Output the [X, Y] coordinate of the center of the cell containing the given text.  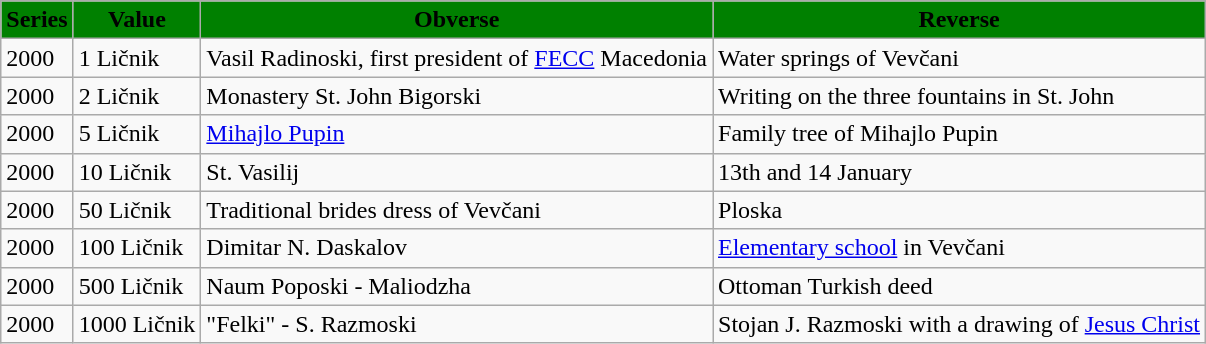
Ottoman Turkish deed [958, 286]
Family tree of Mihajlo Pupin [958, 134]
Mihajlo Pupin [457, 134]
1 Ličnik [137, 58]
500 Ličnik [137, 286]
50 Ličnik [137, 210]
Stojan J. Razmoski with a drawing of Jesus Christ [958, 324]
Writing on the three fountains in St. John [958, 96]
Ploska [958, 210]
13th and 14 January [958, 172]
100 Ličnik [137, 248]
Dimitar N. Daskalov [457, 248]
Reverse [958, 20]
Vasil Radinoski, first president of FECC Macedonia [457, 58]
Value [137, 20]
Naum Poposki - Maliodzha [457, 286]
Traditional brides dress of Vevčani [457, 210]
St. Vasilij [457, 172]
5 Ličnik [137, 134]
"Felki" - S. Razmoski [457, 324]
10 Ličnik [137, 172]
Monastery St. John Bigorski [457, 96]
Series [37, 20]
1000 Ličnik [137, 324]
Obverse [457, 20]
2 Ličnik [137, 96]
Elementary school in Vevčani [958, 248]
Water springs of Vevčani [958, 58]
